Capture the cell that displays the provided text and extract its [X, Y] central coordinate. 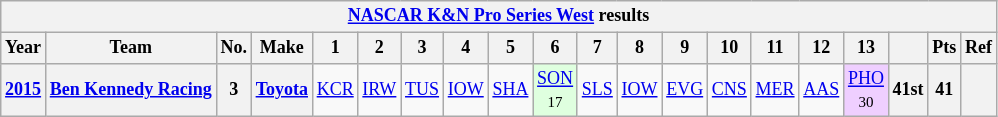
6 [556, 48]
NASCAR K&N Pro Series West results [499, 16]
IRW [380, 90]
4 [466, 48]
9 [685, 48]
8 [640, 48]
13 [866, 48]
EVG [685, 90]
SLS [597, 90]
SHA [510, 90]
No. [234, 48]
12 [822, 48]
CNS [730, 90]
2 [380, 48]
10 [730, 48]
41 [944, 90]
SON17 [556, 90]
11 [775, 48]
Ref [979, 48]
Pts [944, 48]
MER [775, 90]
PHO30 [866, 90]
Toyota [282, 90]
AAS [822, 90]
Team [130, 48]
7 [597, 48]
Year [24, 48]
2015 [24, 90]
Make [282, 48]
41st [908, 90]
1 [335, 48]
TUS [422, 90]
5 [510, 48]
KCR [335, 90]
Ben Kennedy Racing [130, 90]
